Find where the given text appears and provide that cell's center as (X, Y) coordinate. 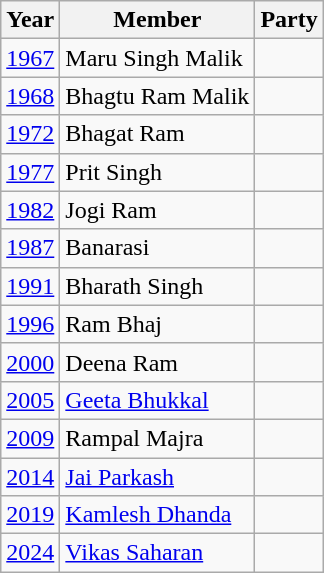
Deena Ram (158, 362)
Bhagtu Ram Malik (158, 96)
Bhagat Ram (158, 134)
1982 (30, 210)
1977 (30, 172)
2014 (30, 477)
2024 (30, 553)
Kamlesh Dhanda (158, 515)
Ram Bhaj (158, 324)
Jogi Ram (158, 210)
Vikas Saharan (158, 553)
1987 (30, 248)
1972 (30, 134)
Banarasi (158, 248)
Bharath Singh (158, 286)
Maru Singh Malik (158, 58)
2005 (30, 400)
1967 (30, 58)
2009 (30, 438)
Jai Parkash (158, 477)
2000 (30, 362)
2019 (30, 515)
1991 (30, 286)
1968 (30, 96)
1996 (30, 324)
Year (30, 20)
Prit Singh (158, 172)
Party (289, 20)
Rampal Majra (158, 438)
Geeta Bhukkal (158, 400)
Member (158, 20)
